Locate the cell with the specified text and output its [X, Y] center coordinate. 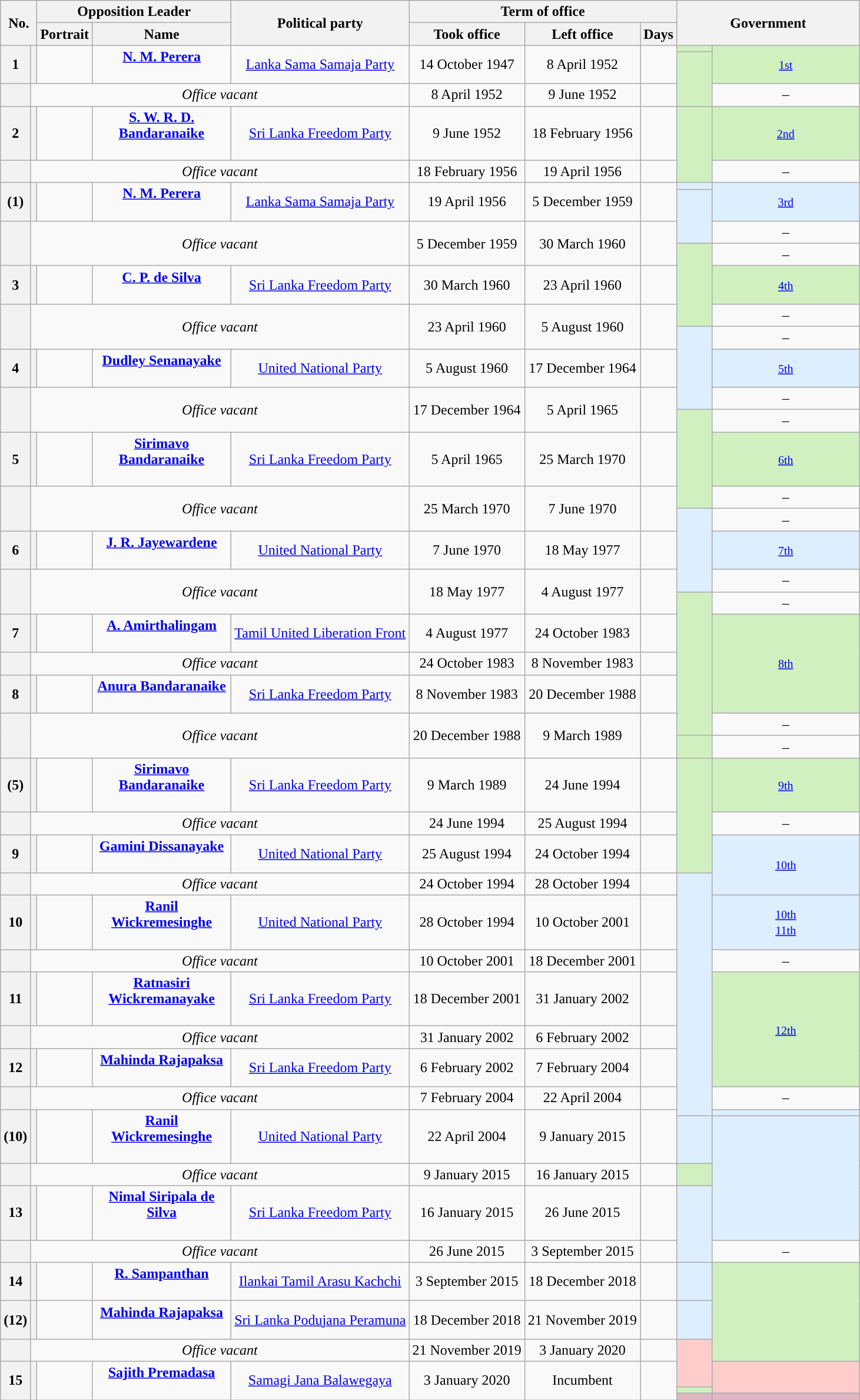
6 [15, 550]
C. P. de Silva [162, 285]
3 [15, 285]
Tamil United Liberation Front [320, 633]
2nd [785, 133]
10th11th [785, 923]
2 [15, 133]
A. Amirthalingam [162, 633]
Opposition Leader [134, 12]
Ilankai Tamil Arasu Kachchi [320, 1281]
4th [785, 285]
Nimal Siripala de Silva [162, 1213]
Took office [467, 34]
7th [785, 550]
R. Sampanthan [162, 1281]
13 [15, 1213]
1st [785, 65]
Incumbent [582, 1380]
8th [785, 663]
5 [15, 459]
14 [15, 1281]
11 [15, 999]
Sajith Premadasa [162, 1380]
(1) [15, 201]
Anura Bandaranaike [162, 694]
Samagi Jana Balawegaya [320, 1380]
(5) [15, 785]
Left office [582, 34]
15 [15, 1380]
12th [785, 1029]
Days [659, 34]
Government [768, 23]
6th [785, 459]
J. R. Jayewardene [162, 550]
8 [15, 694]
Ratnasiri Wickremanayake [162, 999]
Gamini Dissanayake [162, 854]
12 [15, 1068]
9 [15, 854]
Term of office [543, 12]
10th [785, 865]
No. [19, 23]
(12) [15, 1320]
Name [162, 34]
Political party [320, 23]
(10) [15, 1136]
Sri Lanka Podujana Peramuna [320, 1320]
1 [15, 65]
10 [15, 923]
5th [785, 367]
Portrait [65, 34]
Dudley Senanayake [162, 367]
4 [15, 367]
14 October 1947 [467, 65]
S. W. R. D. Bandaranaike [162, 133]
9th [785, 785]
7 [15, 633]
3rd [785, 201]
